Return the [x, y] coordinate for the center point of the cell that contains the specified text.  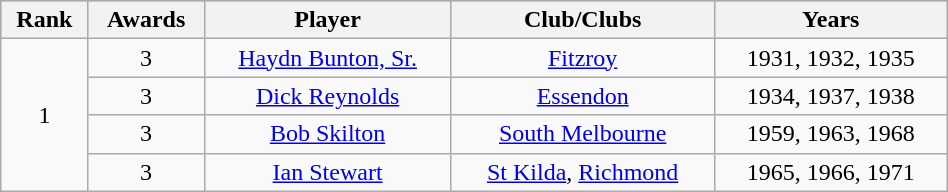
Awards [146, 20]
Dick Reynolds [328, 96]
1959, 1963, 1968 [830, 134]
1931, 1932, 1935 [830, 58]
Player [328, 20]
Bob Skilton [328, 134]
Fitzroy [582, 58]
Rank [44, 20]
Ian Stewart [328, 172]
Haydn Bunton, Sr. [328, 58]
Essendon [582, 96]
Club/Clubs [582, 20]
1965, 1966, 1971 [830, 172]
Years [830, 20]
St Kilda, Richmond [582, 172]
1934, 1937, 1938 [830, 96]
1 [44, 115]
South Melbourne [582, 134]
